Find where the given text appears and provide that cell's center as [X, Y] coordinate. 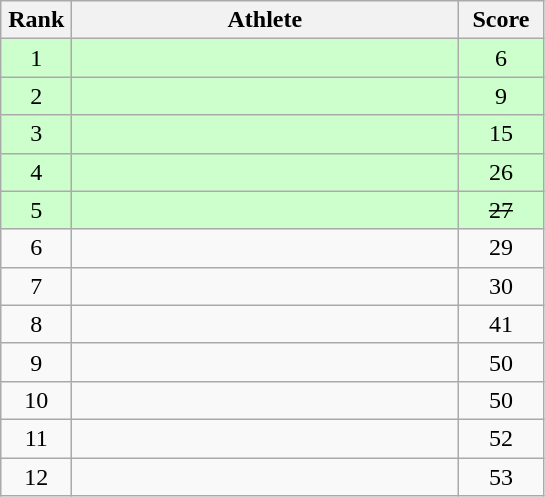
27 [501, 210]
26 [501, 172]
Rank [36, 20]
7 [36, 286]
29 [501, 248]
Athlete [265, 20]
53 [501, 477]
3 [36, 134]
4 [36, 172]
15 [501, 134]
Score [501, 20]
1 [36, 58]
30 [501, 286]
8 [36, 324]
2 [36, 96]
12 [36, 477]
10 [36, 400]
11 [36, 438]
5 [36, 210]
52 [501, 438]
41 [501, 324]
